Return the (X, Y) coordinate for the center point of the cell that contains the specified text.  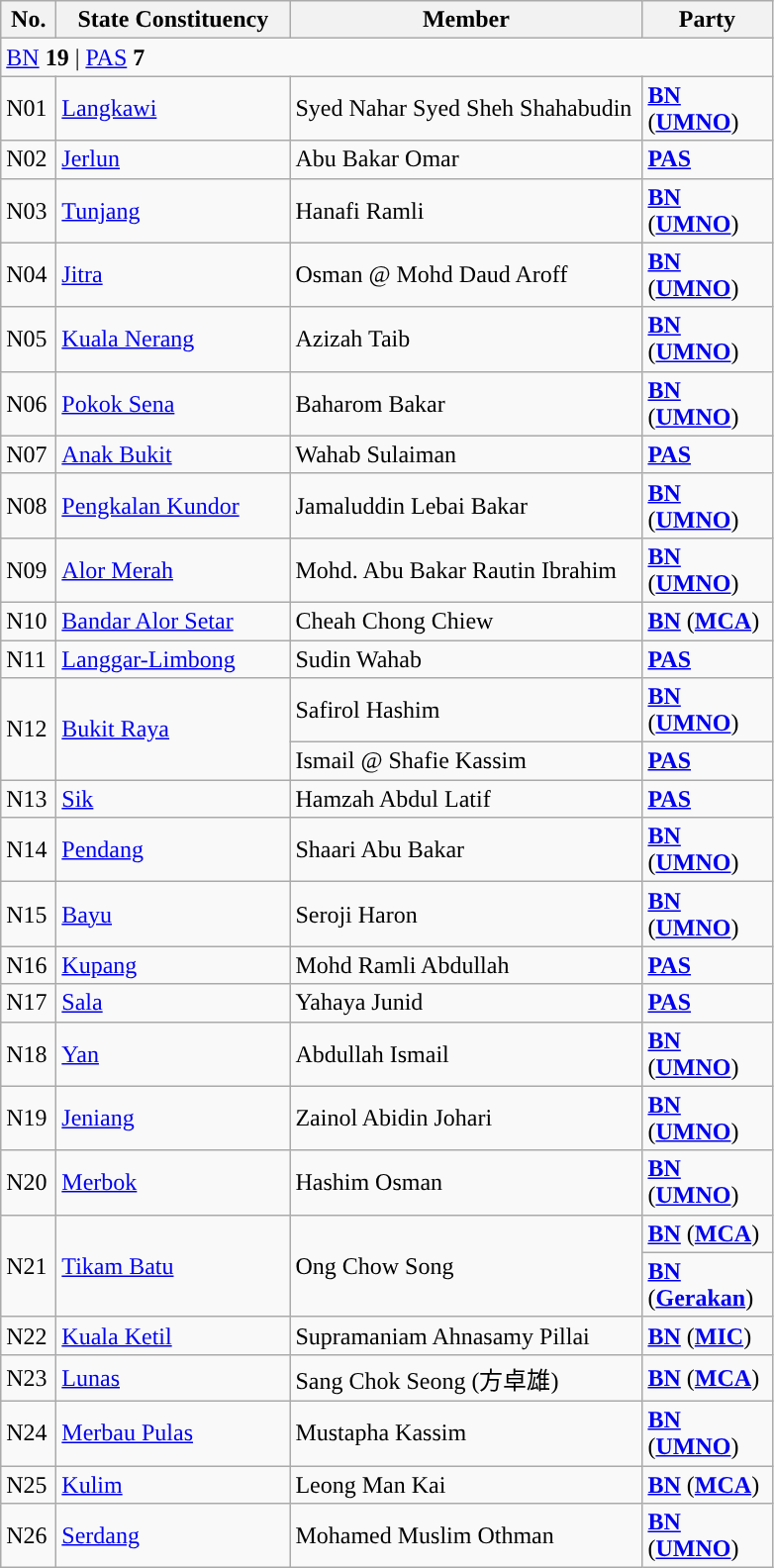
Jeniang (173, 1119)
N18 (29, 1053)
Serdang (173, 1536)
N16 (29, 965)
Tikam Batu (173, 1265)
N04 (29, 275)
N05 (29, 339)
Hanafi Ramli (466, 210)
N09 (29, 570)
N24 (29, 1433)
Pendang (173, 849)
N06 (29, 404)
State Constituency (173, 20)
Merbau Pulas (173, 1433)
Ismail @ Shafie Kassim (466, 761)
N17 (29, 1003)
Bayu (173, 915)
Safirol Hashim (466, 711)
N07 (29, 454)
Sang Chok Seong (方卓雄) (466, 1378)
Hashim Osman (466, 1182)
N03 (29, 210)
N13 (29, 799)
Member (466, 20)
Mohd. Abu Bakar Rautin Ibrahim (466, 570)
Anak Bukit (173, 454)
Azizah Taib (466, 339)
N23 (29, 1378)
Kupang (173, 965)
Jamaluddin Lebai Bakar (466, 505)
N08 (29, 505)
BN (Gerakan) (707, 1285)
Langkawi (173, 109)
N19 (29, 1119)
Tunjang (173, 210)
Osman @ Mohd Daud Aroff (466, 275)
Bandar Alor Setar (173, 621)
Mohd Ramli Abdullah (466, 965)
Seroji Haron (466, 915)
Leong Man Kai (466, 1484)
N26 (29, 1536)
N20 (29, 1182)
Yahaya Junid (466, 1003)
Shaari Abu Bakar (466, 849)
Kuala Ketil (173, 1335)
Pokok Sena (173, 404)
Cheah Chong Chiew (466, 621)
N10 (29, 621)
N01 (29, 109)
Sala (173, 1003)
Supramaniam Ahnasamy Pillai (466, 1335)
Party (707, 20)
Mohamed Muslim Othman (466, 1536)
N15 (29, 915)
Hamzah Abdul Latif (466, 799)
Sik (173, 799)
Abu Bakar Omar (466, 159)
BN (MIC) (707, 1335)
Alor Merah (173, 570)
N11 (29, 658)
N12 (29, 729)
Kulim (173, 1484)
Jitra (173, 275)
BN 19 | PAS 7 (386, 57)
Bukit Raya (173, 729)
Mustapha Kassim (466, 1433)
Zainol Abidin Johari (466, 1119)
Langgar-Limbong (173, 658)
Sudin Wahab (466, 658)
N14 (29, 849)
Merbok (173, 1182)
Baharom Bakar (466, 404)
N02 (29, 159)
Abdullah Ismail (466, 1053)
Syed Nahar Syed Sheh Shahabudin (466, 109)
N21 (29, 1265)
N25 (29, 1484)
Ong Chow Song (466, 1265)
Lunas (173, 1378)
No. (29, 20)
N22 (29, 1335)
Wahab Sulaiman (466, 454)
Jerlun (173, 159)
Yan (173, 1053)
Pengkalan Kundor (173, 505)
Kuala Nerang (173, 339)
